Scan for the cell matching the given text and deliver its (x, y) coordinate at center. 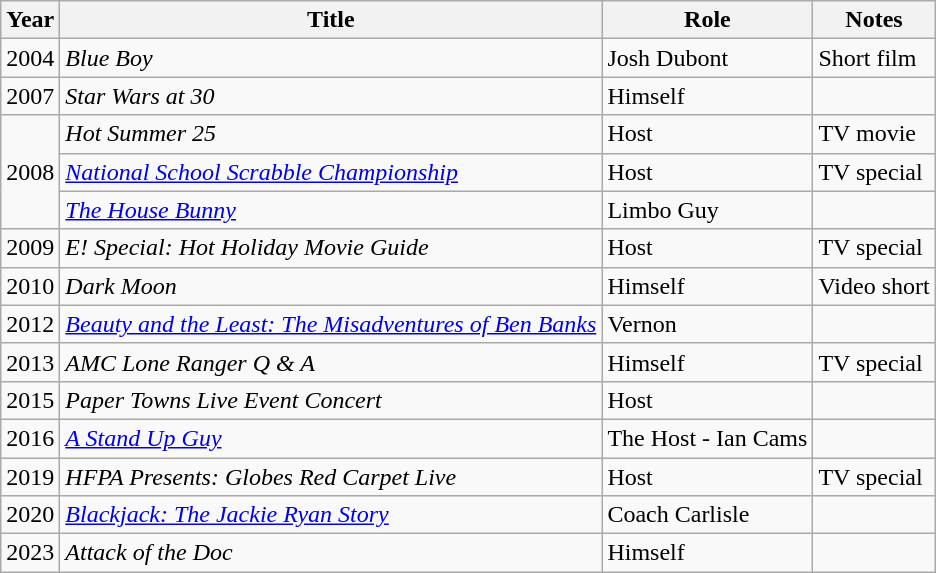
TV movie (874, 134)
2008 (30, 172)
A Stand Up Guy (331, 438)
Josh Dubont (708, 58)
2012 (30, 324)
Notes (874, 20)
2023 (30, 553)
2020 (30, 515)
Blue Boy (331, 58)
Role (708, 20)
Title (331, 20)
The House Bunny (331, 210)
Paper Towns Live Event Concert (331, 400)
National School Scrabble Championship (331, 172)
2004 (30, 58)
Attack of the Doc (331, 553)
Hot Summer 25 (331, 134)
2009 (30, 248)
Dark Moon (331, 286)
Year (30, 20)
2007 (30, 96)
Short film (874, 58)
Star Wars at 30 (331, 96)
2013 (30, 362)
HFPA Presents: Globes Red Carpet Live (331, 477)
AMC Lone Ranger Q & A (331, 362)
2015 (30, 400)
Blackjack: The Jackie Ryan Story (331, 515)
2010 (30, 286)
2016 (30, 438)
Limbo Guy (708, 210)
Video short (874, 286)
2019 (30, 477)
Coach Carlisle (708, 515)
Vernon (708, 324)
The Host - Ian Cams (708, 438)
E! Special: Hot Holiday Movie Guide (331, 248)
Beauty and the Least: The Misadventures of Ben Banks (331, 324)
